Find where the given text appears and provide that cell's center as (X, Y) coordinate. 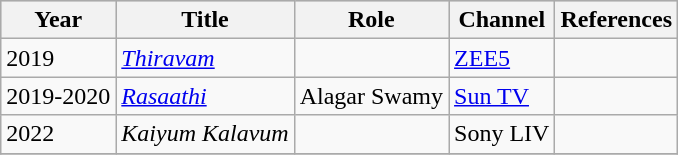
Role (371, 20)
Title (205, 20)
Thiravam (205, 58)
Kaiyum Kalavum (205, 134)
Channel (502, 20)
Sony LIV (502, 134)
Rasaathi (205, 96)
Year (58, 20)
Alagar Swamy (371, 96)
References (616, 20)
2022 (58, 134)
Sun TV (502, 96)
2019-2020 (58, 96)
ZEE5 (502, 58)
2019 (58, 58)
